Find where the given text appears and provide that cell's center as (x, y) coordinate. 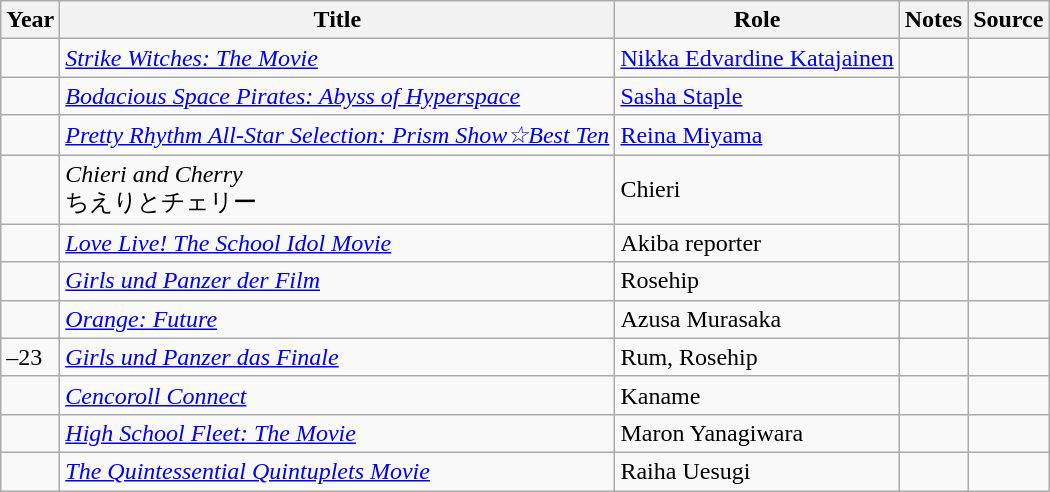
Raiha Uesugi (757, 471)
Azusa Murasaka (757, 319)
Akiba reporter (757, 243)
Girls und Panzer der Film (338, 281)
The Quintessential Quintuplets Movie (338, 471)
Sasha Staple (757, 96)
Chieri and Cherryちえりとチェリー (338, 189)
Orange: Future (338, 319)
Notes (933, 20)
Maron Yanagiwara (757, 433)
Love Live! The School Idol Movie (338, 243)
Rosehip (757, 281)
Year (30, 20)
Bodacious Space Pirates: Abyss of Hyperspace (338, 96)
Title (338, 20)
Source (1008, 20)
High School Fleet: The Movie (338, 433)
Chieri (757, 189)
Reina Miyama (757, 135)
Pretty Rhythm All-Star Selection: Prism Show☆Best Ten (338, 135)
–23 (30, 357)
Cencoroll Connect (338, 395)
Nikka Edvardine Katajainen (757, 58)
Role (757, 20)
Girls und Panzer das Finale (338, 357)
Rum, Rosehip (757, 357)
Kaname (757, 395)
Strike Witches: The Movie (338, 58)
